For the text-containing cell, return its midpoint in [x, y] coordinate format. 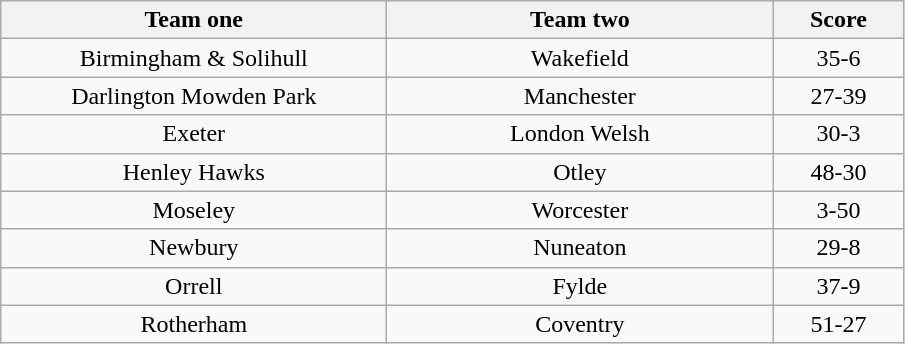
3-50 [838, 210]
Henley Hawks [194, 172]
Darlington Mowden Park [194, 96]
Rotherham [194, 324]
27-39 [838, 96]
London Welsh [580, 134]
30-3 [838, 134]
Otley [580, 172]
51-27 [838, 324]
Moseley [194, 210]
Team two [580, 20]
Wakefield [580, 58]
Score [838, 20]
Worcester [580, 210]
Exeter [194, 134]
37-9 [838, 286]
Birmingham & Solihull [194, 58]
Orrell [194, 286]
Team one [194, 20]
Fylde [580, 286]
Coventry [580, 324]
35-6 [838, 58]
Nuneaton [580, 248]
29-8 [838, 248]
48-30 [838, 172]
Manchester [580, 96]
Newbury [194, 248]
